Pinpoint the cell where the given text exists, returning its [x, y] midpoint coordinate. 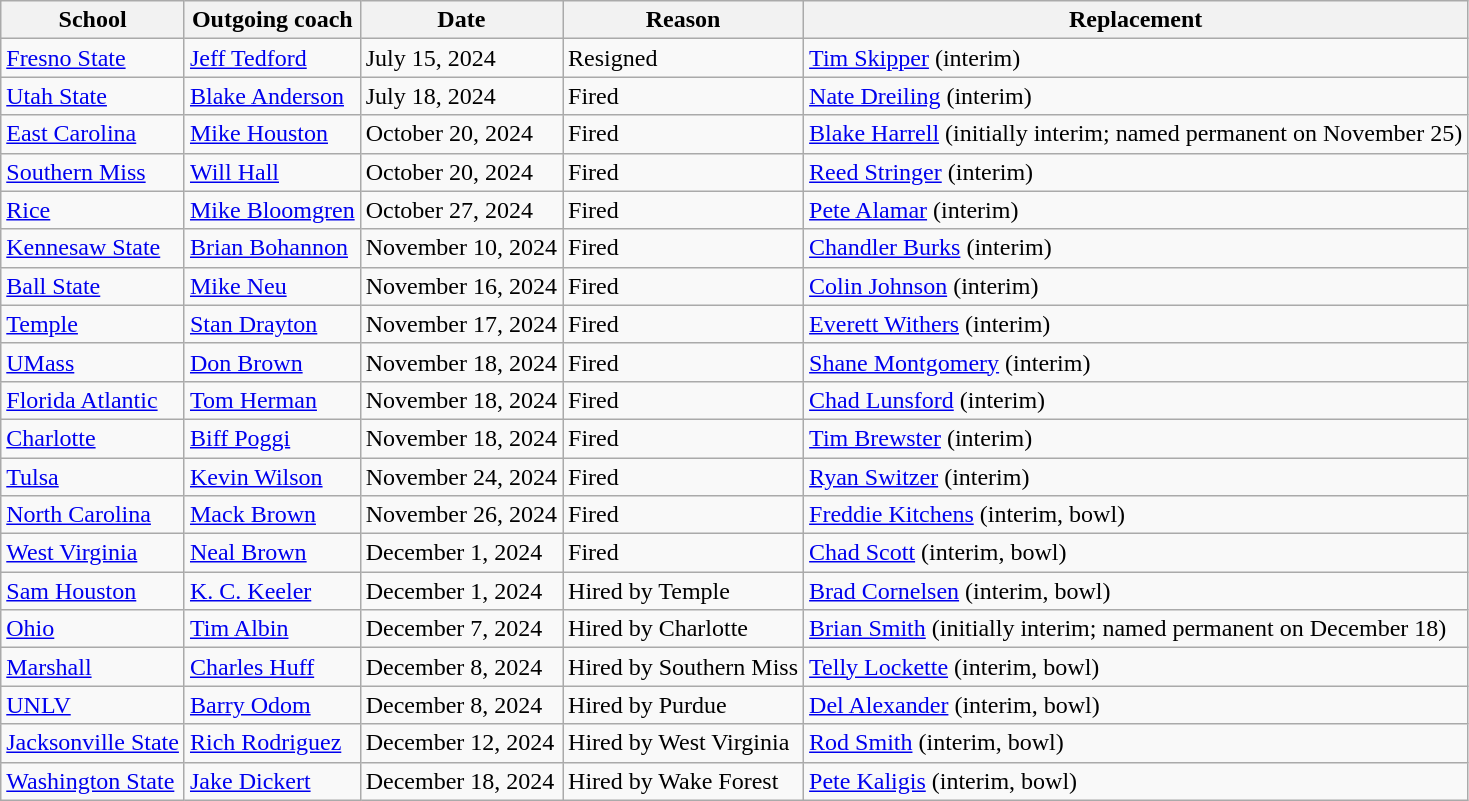
Fresno State [93, 58]
December 18, 2024 [461, 781]
Mack Brown [272, 515]
Reason [684, 20]
Marshall [93, 667]
Jeff Tedford [272, 58]
Hired by Charlotte [684, 629]
Hired by West Virginia [684, 743]
Kevin Wilson [272, 477]
West Virginia [93, 553]
November 26, 2024 [461, 515]
Kennesaw State [93, 248]
Resigned [684, 58]
K. C. Keeler [272, 591]
Jacksonville State [93, 743]
Jake Dickert [272, 781]
Del Alexander (interim, bowl) [1136, 705]
Brad Cornelsen (interim, bowl) [1136, 591]
Barry Odom [272, 705]
November 16, 2024 [461, 286]
Ball State [93, 286]
Neal Brown [272, 553]
July 18, 2024 [461, 96]
Florida Atlantic [93, 400]
Nate Dreiling (interim) [1136, 96]
Southern Miss [93, 172]
Hired by Temple [684, 591]
Telly Lockette (interim, bowl) [1136, 667]
Charlotte [93, 438]
Shane Montgomery (interim) [1136, 362]
Temple [93, 324]
Hired by Purdue [684, 705]
Freddie Kitchens (interim, bowl) [1136, 515]
Tim Skipper (interim) [1136, 58]
Rich Rodriguez [272, 743]
December 12, 2024 [461, 743]
Pete Kaligis (interim, bowl) [1136, 781]
School [93, 20]
Reed Stringer (interim) [1136, 172]
Hired by Wake Forest [684, 781]
Brian Smith (initially interim; named permanent on December 18) [1136, 629]
Chandler Burks (interim) [1136, 248]
Tulsa [93, 477]
Replacement [1136, 20]
Mike Houston [272, 134]
July 15, 2024 [461, 58]
Sam Houston [93, 591]
Blake Anderson [272, 96]
Tom Herman [272, 400]
North Carolina [93, 515]
Mike Bloomgren [272, 210]
Tim Brewster (interim) [1136, 438]
Brian Bohannon [272, 248]
Ohio [93, 629]
Charles Huff [272, 667]
November 17, 2024 [461, 324]
Biff Poggi [272, 438]
October 27, 2024 [461, 210]
Washington State [93, 781]
Rice [93, 210]
UNLV [93, 705]
Colin Johnson (interim) [1136, 286]
Pete Alamar (interim) [1136, 210]
Stan Drayton [272, 324]
November 10, 2024 [461, 248]
Blake Harrell (initially interim; named permanent on November 25) [1136, 134]
Chad Scott (interim, bowl) [1136, 553]
Everett Withers (interim) [1136, 324]
Outgoing coach [272, 20]
Will Hall [272, 172]
Date [461, 20]
Tim Albin [272, 629]
Utah State [93, 96]
Chad Lunsford (interim) [1136, 400]
Don Brown [272, 362]
November 24, 2024 [461, 477]
Ryan Switzer (interim) [1136, 477]
Mike Neu [272, 286]
UMass [93, 362]
December 7, 2024 [461, 629]
East Carolina [93, 134]
Rod Smith (interim, bowl) [1136, 743]
Hired by Southern Miss [684, 667]
